Return [X, Y] of the center of cell containing provided text 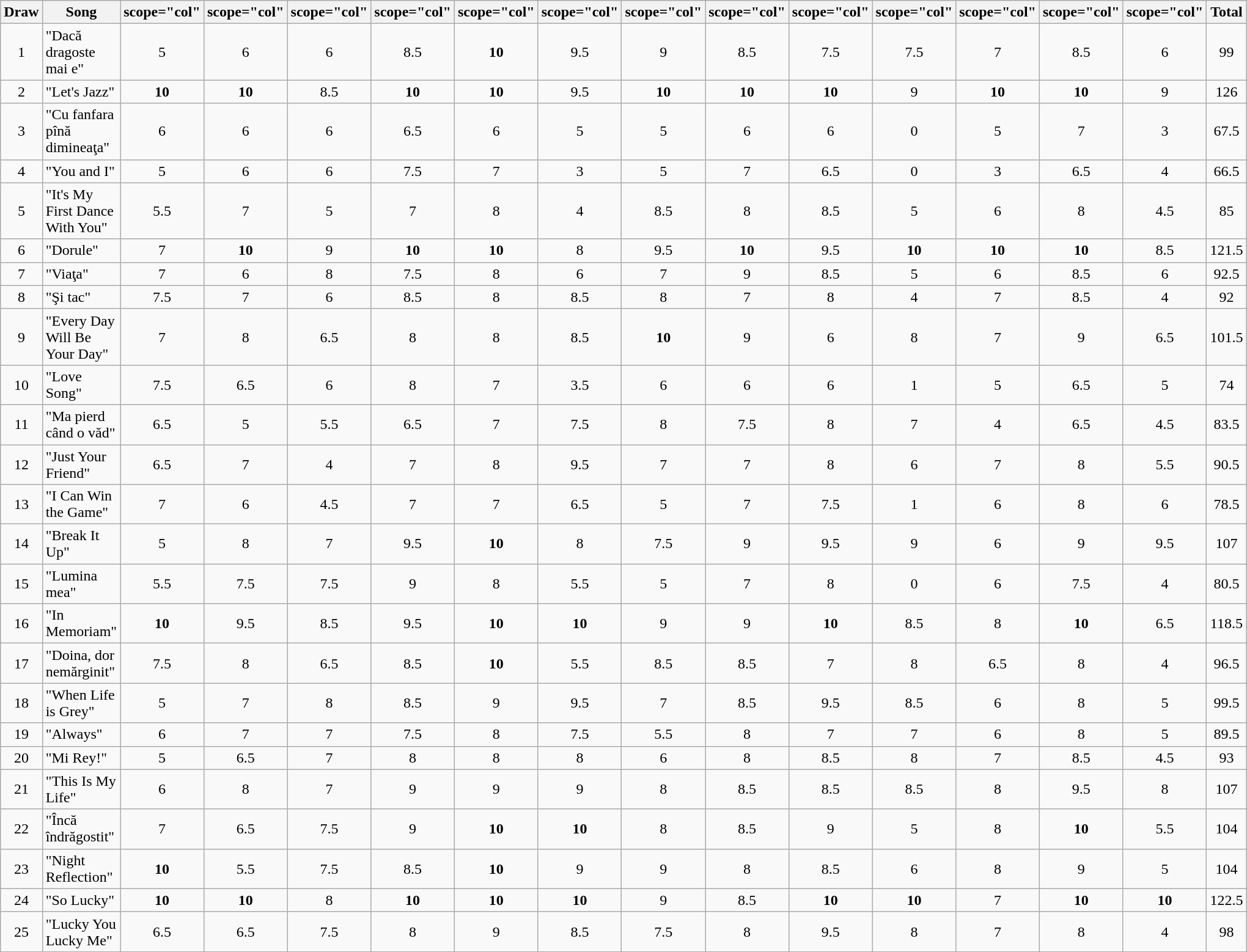
"Always" [81, 734]
74 [1226, 385]
15 [21, 584]
121.5 [1226, 251]
11 [21, 424]
92 [1226, 297]
2 [21, 92]
66.5 [1226, 171]
99.5 [1226, 703]
23 [21, 869]
101.5 [1226, 337]
"Doina, dor nemărginit" [81, 664]
"You and I" [81, 171]
17 [21, 664]
"Dorule" [81, 251]
"So Lucky" [81, 900]
"Love Song" [81, 385]
Song [81, 12]
13 [21, 505]
"Break It Up" [81, 544]
118.5 [1226, 623]
"When Life is Grey" [81, 703]
18 [21, 703]
"Mi Rey!" [81, 758]
126 [1226, 92]
122.5 [1226, 900]
"Ma pierd când o văd" [81, 424]
"Every Day Will Be Your Day" [81, 337]
"Let's Jazz" [81, 92]
"Dacă dragoste mai e" [81, 52]
14 [21, 544]
92.5 [1226, 274]
3.5 [579, 385]
93 [1226, 758]
"Night Reflection" [81, 869]
"Just Your Friend" [81, 464]
"This Is My Life" [81, 789]
"Şi tac" [81, 297]
20 [21, 758]
"It's My First Dance With You" [81, 211]
12 [21, 464]
99 [1226, 52]
"In Memoriam" [81, 623]
78.5 [1226, 505]
Total [1226, 12]
89.5 [1226, 734]
96.5 [1226, 664]
90.5 [1226, 464]
Draw [21, 12]
83.5 [1226, 424]
85 [1226, 211]
22 [21, 829]
98 [1226, 931]
"Lumina mea" [81, 584]
"Lucky You Lucky Me" [81, 931]
24 [21, 900]
80.5 [1226, 584]
19 [21, 734]
"I Can Win the Game" [81, 505]
21 [21, 789]
"Cu fanfara pînă dimineaţa" [81, 131]
"Viaţa" [81, 274]
67.5 [1226, 131]
16 [21, 623]
25 [21, 931]
"Încă îndrăgostit" [81, 829]
